Locate the cell with the specified text and output its (x, y) center coordinate. 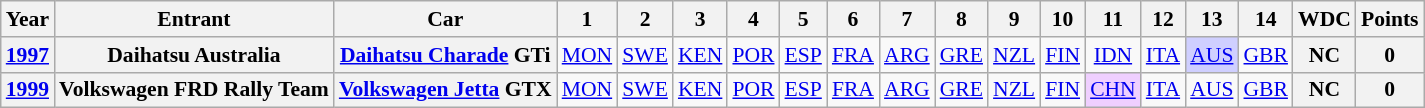
IDN (1113, 55)
4 (753, 19)
Entrant (194, 19)
9 (1014, 19)
1997 (28, 55)
WDC (1324, 19)
1999 (28, 90)
Volkswagen Jetta GTX (446, 90)
5 (804, 19)
Points (1390, 19)
13 (1212, 19)
Car (446, 19)
8 (962, 19)
2 (645, 19)
11 (1113, 19)
7 (907, 19)
6 (853, 19)
3 (700, 19)
Daihatsu Australia (194, 55)
1 (588, 19)
Daihatsu Charade GTi (446, 55)
10 (1062, 19)
Year (28, 19)
CHN (1113, 90)
14 (1266, 19)
Volkswagen FRD Rally Team (194, 90)
12 (1163, 19)
